Locate the cell with the specified text and output its [x, y] center coordinate. 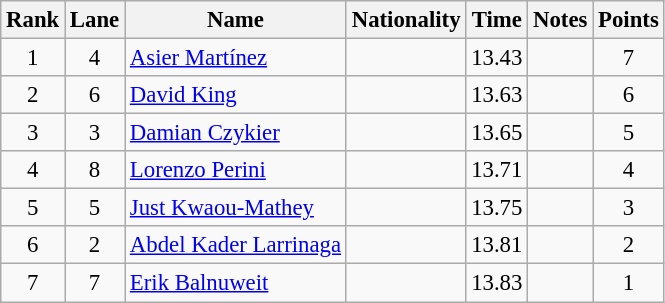
8 [95, 170]
Lorenzo Perini [236, 170]
Points [628, 20]
13.83 [497, 283]
Damian Czykier [236, 133]
13.43 [497, 58]
13.75 [497, 208]
13.65 [497, 133]
David King [236, 95]
Lane [95, 20]
13.71 [497, 170]
Notes [560, 20]
Time [497, 20]
Just Kwaou-Mathey [236, 208]
Nationality [406, 20]
13.81 [497, 245]
Asier Martínez [236, 58]
Erik Balnuweit [236, 283]
Rank [33, 20]
13.63 [497, 95]
Name [236, 20]
Abdel Kader Larrinaga [236, 245]
